Identify which cell holds the provided text, then report its (X, Y) central coordinate. 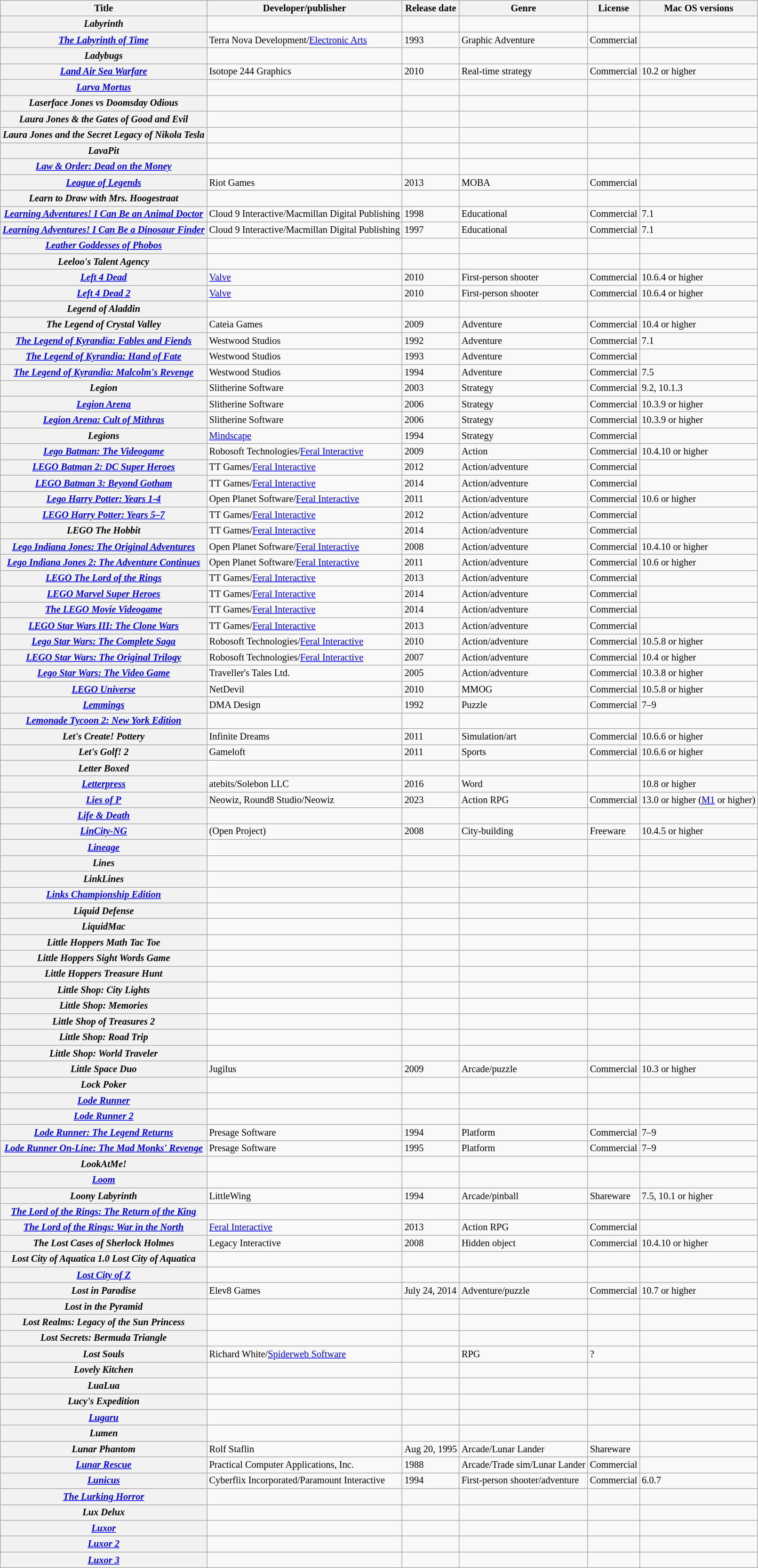
10.8 or higher (698, 784)
Little Shop: World Traveler (104, 1053)
Adventure/puzzle (523, 1290)
The Lurking Horror (104, 1496)
2003 (431, 388)
Left 4 Dead 2 (104, 293)
Loony Labyrinth (104, 1196)
10.3 or higher (698, 1069)
Isotope 244 Graphics (305, 72)
Arcade/Lunar Lander (523, 1449)
Luxor 3 (104, 1560)
Learn to Draw with Mrs. Hoogestraat (104, 198)
10.3.8 or higher (698, 673)
Lode Runner: The Legend Returns (104, 1132)
MOBA (523, 183)
Lost City of Aquatica 1.0 Lost City of Aquatica (104, 1259)
The Lost Cases of Sherlock Holmes (104, 1243)
? (614, 1354)
LEGO Batman 2: DC Super Heroes (104, 467)
Lunicus (104, 1480)
Lines (104, 863)
Traveller's Tales Ltd. (305, 673)
The Legend of Kyrandia: Fables and Fiends (104, 341)
Graphic Adventure (523, 40)
2023 (431, 800)
Release date (431, 8)
Little Hoppers Sight Words Game (104, 958)
Arcade/puzzle (523, 1069)
Word (523, 784)
LEGO Harry Potter: Years 5–7 (104, 515)
LEGO Universe (104, 689)
LinCity-NG (104, 831)
Lumen (104, 1433)
Liquid Defense (104, 911)
Luxor 2 (104, 1544)
LuaLua (104, 1385)
Lego Indiana Jones: The Original Adventures (104, 547)
2007 (431, 657)
First-person shooter/adventure (523, 1480)
LEGO Star Wars: The Original Trilogy (104, 657)
Lost in the Pyramid (104, 1306)
Loom (104, 1180)
Real-time strategy (523, 72)
Legions (104, 436)
The Legend of Crystal Valley (104, 325)
Lux Delux (104, 1512)
Little Shop: Memories (104, 1006)
Developer/publisher (305, 8)
Lode Runner (104, 1101)
Lost Realms: Legacy of the Sun Princess (104, 1322)
1998 (431, 214)
LavaPit (104, 151)
Legend of Aladdin (104, 309)
LittleWing (305, 1196)
atebits/Solebon LLC (305, 784)
Lies of P (104, 800)
Title (104, 8)
Sports (523, 752)
Leeloo's Talent Agency (104, 262)
10.7 or higher (698, 1290)
Gameloft (305, 752)
Lock Poker (104, 1085)
MMOG (523, 689)
Lost Secrets: Bermuda Triangle (104, 1338)
10.4.5 or higher (698, 831)
Mindscape (305, 436)
Feral Interactive (305, 1227)
Lego Harry Potter: Years 1-4 (104, 499)
LookAtMe! (104, 1164)
13.0 or higher (M1 or higher) (698, 800)
Rolf Staflin (305, 1449)
The Labyrinth of Time (104, 40)
Larva Mortus (104, 88)
LEGO The Hobbit (104, 531)
Arcade/pinball (523, 1196)
City-building (523, 831)
Lost City of Z (104, 1275)
Cyberflix Incorporated/Paramount Interactive (305, 1480)
(Open Project) (305, 831)
Law & Order: Dead on the Money (104, 167)
Laura Jones and the Secret Legacy of Nikola Tesla (104, 135)
Laura Jones & the Gates of Good and Evil (104, 119)
LEGO Star Wars III: The Clone Wars (104, 626)
League of Legends (104, 183)
Genre (523, 8)
LEGO Marvel Super Heroes (104, 594)
Little Shop of Treasures 2 (104, 1021)
Lovely Kitchen (104, 1370)
2016 (431, 784)
1995 (431, 1148)
Elev8 Games (305, 1290)
Life & Death (104, 816)
LinkLines (104, 879)
Lugaru (104, 1417)
Lego Batman: The Videogame (104, 452)
Little Shop: Road Trip (104, 1037)
10.2 or higher (698, 72)
Little Shop: City Lights (104, 990)
Arcade/Trade sim/Lunar Lander (523, 1465)
Richard White/Spiderweb Software (305, 1354)
9.2, 10.1.3 (698, 388)
Ladybugs (104, 56)
Lego Star Wars: The Video Game (104, 673)
Little Space Duo (104, 1069)
Learning Adventures! I Can Be an Animal Doctor (104, 214)
Letterpress (104, 784)
Mac OS versions (698, 8)
The Legend of Kyrandia: Hand of Fate (104, 357)
Lucy's Expedition (104, 1401)
Cateia Games (305, 325)
Lunar Phantom (104, 1449)
Lemmings (104, 705)
Little Hoppers Math Tac Toe (104, 942)
Legion (104, 388)
Labyrinth (104, 24)
Lineage (104, 847)
Legacy Interactive (305, 1243)
Puzzle (523, 705)
Lost Souls (104, 1354)
Action (523, 452)
Lego Star Wars: The Complete Saga (104, 642)
Riot Games (305, 183)
Little Hoppers Treasure Hunt (104, 974)
The Legend of Kyrandia: Malcolm's Revenge (104, 372)
Laserface Jones vs Doomsday Odious (104, 103)
Neowiz, Round8 Studio/Neowiz (305, 800)
Hidden object (523, 1243)
DMA Design (305, 705)
LiquidMac (104, 926)
Lego Indiana Jones 2: The Adventure Continues (104, 562)
The LEGO Movie Videogame (104, 610)
Terra Nova Development/Electronic Arts (305, 40)
Freeware (614, 831)
July 24, 2014 (431, 1290)
7.5 (698, 372)
Land Air Sea Warfare (104, 72)
Lost in Paradise (104, 1290)
Infinite Dreams (305, 737)
License (614, 8)
Practical Computer Applications, Inc. (305, 1465)
Lode Runner On-Line: The Mad Monks' Revenge (104, 1148)
Let's Create! Pottery (104, 737)
1997 (431, 230)
1988 (431, 1465)
The Lord of the Rings: War in the North (104, 1227)
7.5, 10.1 or higher (698, 1196)
Lunar Rescue (104, 1465)
Left 4 Dead (104, 277)
6.0.7 (698, 1480)
Lemonade Tycoon 2: New York Edition (104, 721)
Lode Runner 2 (104, 1116)
Aug 20, 1995 (431, 1449)
LEGO Batman 3: Beyond Gotham (104, 483)
Leather Goddesses of Phobos (104, 246)
Legion Arena (104, 404)
Letter Boxed (104, 768)
LEGO The Lord of the Rings (104, 578)
NetDevil (305, 689)
RPG (523, 1354)
Let's Golf! 2 (104, 752)
The Lord of the Rings: The Return of the King (104, 1211)
Jugilus (305, 1069)
Simulation/art (523, 737)
Learning Adventures! I Can Be a Dinosaur Finder (104, 230)
Legion Arena: Cult of Mithras (104, 420)
2005 (431, 673)
Links Championship Edition (104, 895)
Luxor (104, 1528)
